For the text-containing cell, return its midpoint in (x, y) coordinate format. 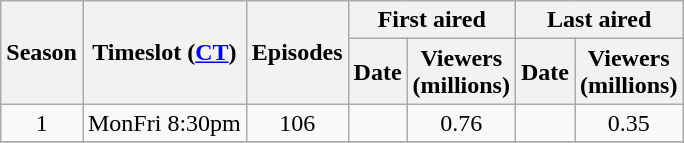
Episodes (297, 52)
0.35 (628, 123)
Timeslot (CT) (164, 52)
First aired (432, 20)
Last aired (598, 20)
1 (42, 123)
106 (297, 123)
MonFri 8:30pm (164, 123)
0.76 (461, 123)
Season (42, 52)
